Search for the cell housing the specified text and yield its [X, Y] center coordinate. 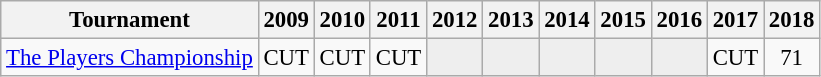
2010 [342, 20]
2018 [792, 20]
Tournament [130, 20]
71 [792, 58]
The Players Championship [130, 58]
2017 [735, 20]
2014 [567, 20]
2016 [679, 20]
2011 [398, 20]
2012 [455, 20]
2013 [511, 20]
2009 [286, 20]
2015 [623, 20]
